For the text-containing cell, return its midpoint in (X, Y) coordinate format. 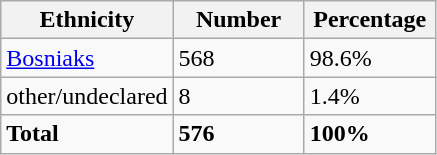
8 (238, 96)
98.6% (370, 58)
Total (87, 134)
Ethnicity (87, 20)
other/undeclared (87, 96)
568 (238, 58)
1.4% (370, 96)
Number (238, 20)
576 (238, 134)
Bosniaks (87, 58)
100% (370, 134)
Percentage (370, 20)
